Return the [X, Y] coordinate for the center point of the cell that contains the specified text.  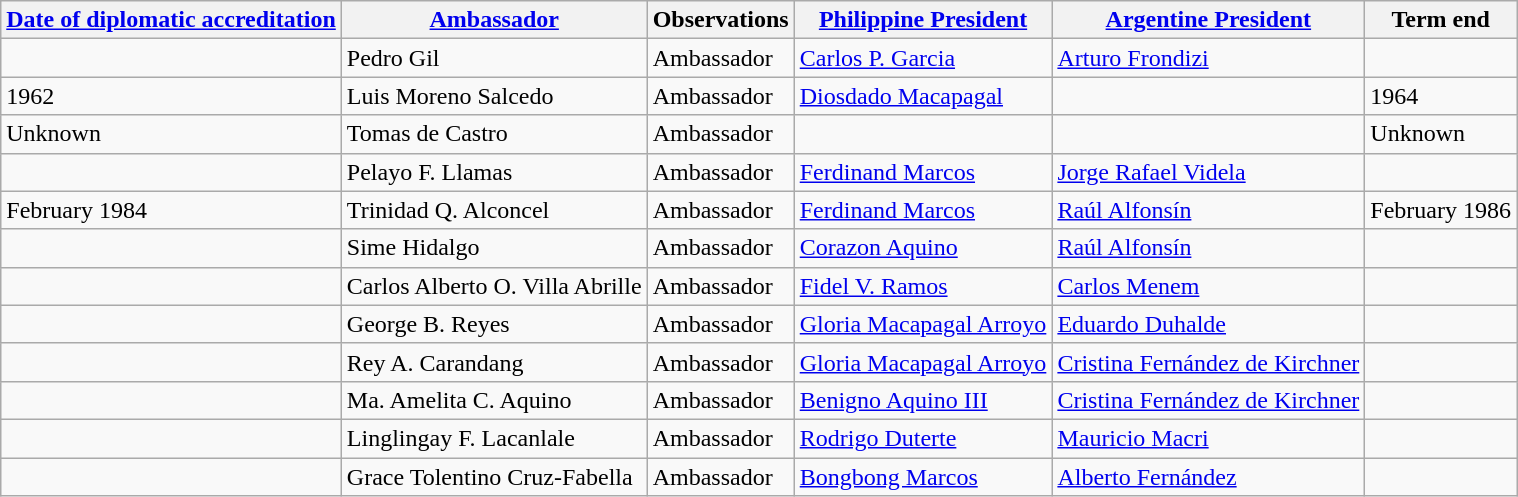
1964 [1441, 96]
Bongbong Marcos [923, 477]
Carlos Menem [1208, 286]
Arturo Frondizi [1208, 58]
Rodrigo Duterte [923, 438]
Jorge Rafael Videla [1208, 172]
Tomas de Castro [494, 134]
February 1986 [1441, 210]
Benigno Aquino III [923, 400]
Rey A. Carandang [494, 362]
Pelayo F. Llamas [494, 172]
Observations [720, 20]
Ma. Amelita C. Aquino [494, 400]
Linglingay F. Lacanlale [494, 438]
Philippine President [923, 20]
1962 [172, 96]
Grace Tolentino Cruz-Fabella [494, 477]
Fidel V. Ramos [923, 286]
Luis Moreno Salcedo [494, 96]
Eduardo Duhalde [1208, 324]
Carlos Alberto O. Villa Abrille [494, 286]
Trinidad Q. Alconcel [494, 210]
Argentine President [1208, 20]
Alberto Fernández [1208, 477]
Sime Hidalgo [494, 248]
Carlos P. Garcia [923, 58]
George B. Reyes [494, 324]
Date of diplomatic accreditation [172, 20]
Corazon Aquino [923, 248]
Diosdado Macapagal [923, 96]
Pedro Gil [494, 58]
February 1984 [172, 210]
Term end [1441, 20]
Mauricio Macri [1208, 438]
